Capture the cell that displays the provided text and extract its (x, y) central coordinate. 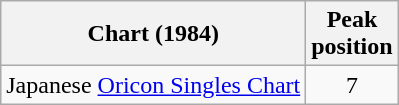
Peakposition (352, 34)
Chart (1984) (154, 34)
7 (352, 85)
Japanese Oricon Singles Chart (154, 85)
